Extract the [X, Y] coordinate from the center of the cell holding the provided text.  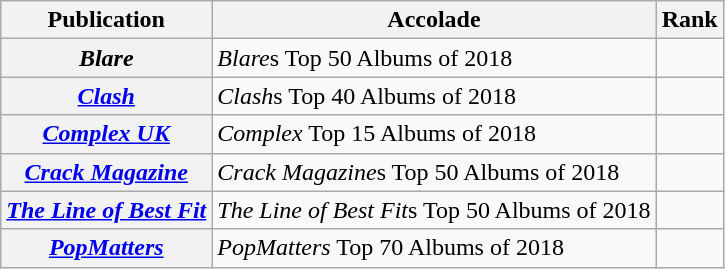
Clashs Top 40 Albums of 2018 [434, 96]
The Line of Best Fits Top 50 Albums of 2018 [434, 210]
Publication [106, 20]
PopMatters [106, 248]
Complex UK [106, 134]
The Line of Best Fit [106, 210]
Blares Top 50 Albums of 2018 [434, 58]
Clash [106, 96]
PopMatters Top 70 Albums of 2018 [434, 248]
Accolade [434, 20]
Crack Magazine [106, 172]
Blare [106, 58]
Crack Magazines Top 50 Albums of 2018 [434, 172]
Rank [690, 20]
Complex Top 15 Albums of 2018 [434, 134]
